Search for the cell housing the specified text and yield its [X, Y] center coordinate. 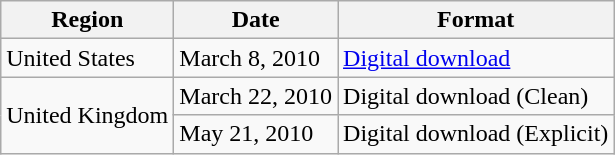
March 22, 2010 [256, 96]
Format [476, 20]
Date [256, 20]
May 21, 2010 [256, 134]
March 8, 2010 [256, 58]
Digital download [476, 58]
Digital download (Explicit) [476, 134]
United Kingdom [88, 115]
United States [88, 58]
Region [88, 20]
Digital download (Clean) [476, 96]
